Identify which cell holds the provided text, then report its [x, y] central coordinate. 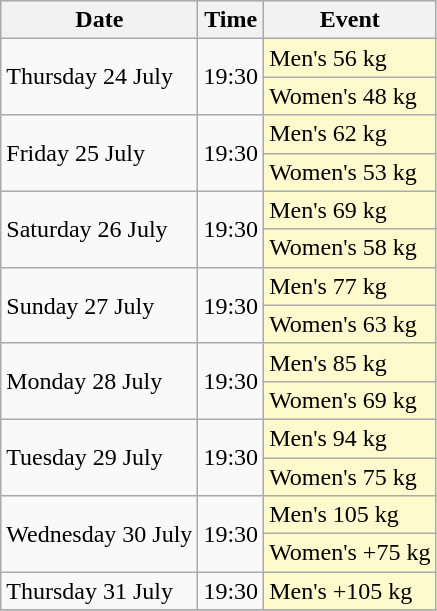
Date [100, 20]
Men's 77 kg [350, 286]
Men's 56 kg [350, 58]
Saturday 26 July [100, 229]
Women's 69 kg [350, 400]
Monday 28 July [100, 381]
Tuesday 29 July [100, 457]
Men's 85 kg [350, 362]
Women's 75 kg [350, 477]
Women's 58 kg [350, 248]
Men's 94 kg [350, 438]
Sunday 27 July [100, 305]
Friday 25 July [100, 153]
Women's 53 kg [350, 172]
Women's 63 kg [350, 324]
Time [231, 20]
Wednesday 30 July [100, 534]
Men's 69 kg [350, 210]
Men's 62 kg [350, 134]
Event [350, 20]
Thursday 31 July [100, 591]
Men's 105 kg [350, 515]
Women's 48 kg [350, 96]
Thursday 24 July [100, 77]
Women's +75 kg [350, 553]
Men's +105 kg [350, 591]
